For the text-containing cell, return its midpoint in [X, Y] coordinate format. 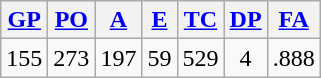
.888 [294, 58]
529 [200, 58]
A [118, 20]
59 [160, 58]
GP [24, 20]
FA [294, 20]
E [160, 20]
273 [72, 58]
PO [72, 20]
197 [118, 58]
DP [246, 20]
155 [24, 58]
4 [246, 58]
TC [200, 20]
